Return (X, Y) of the center of cell containing provided text 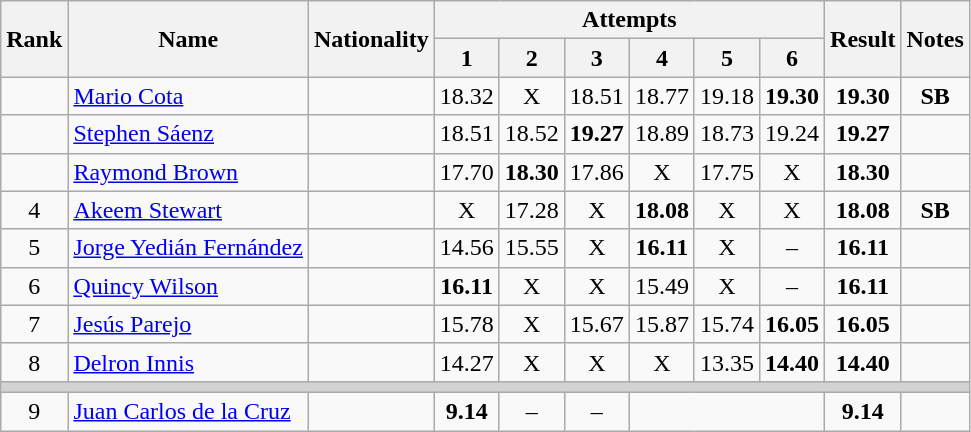
17.70 (466, 172)
15.74 (726, 324)
15.55 (532, 248)
18.89 (662, 134)
17.28 (532, 210)
Name (188, 39)
7 (34, 324)
18.73 (726, 134)
15.78 (466, 324)
15.87 (662, 324)
Delron Innis (188, 362)
19.18 (726, 96)
18.77 (662, 96)
Akeem Stewart (188, 210)
Nationality (371, 39)
17.75 (726, 172)
Mario Cota (188, 96)
19.24 (792, 134)
Jorge Yedián Fernández (188, 248)
Quincy Wilson (188, 286)
14.56 (466, 248)
3 (596, 58)
Raymond Brown (188, 172)
Juan Carlos de la Cruz (188, 411)
1 (466, 58)
Stephen Sáenz (188, 134)
Rank (34, 39)
13.35 (726, 362)
14.27 (466, 362)
Result (863, 39)
18.32 (466, 96)
Jesús Parejo (188, 324)
18.52 (532, 134)
15.67 (596, 324)
Attempts (629, 20)
2 (532, 58)
17.86 (596, 172)
15.49 (662, 286)
8 (34, 362)
Notes (935, 39)
9 (34, 411)
